Output the [x, y] coordinate of the center of the cell containing the given text.  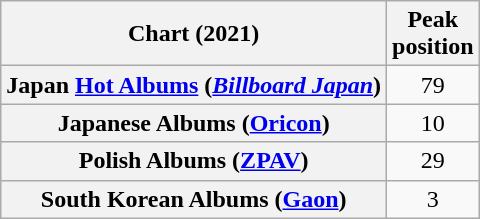
29 [433, 161]
Polish Albums (ZPAV) [194, 161]
79 [433, 85]
Japanese Albums (Oricon) [194, 123]
3 [433, 199]
Japan Hot Albums (Billboard Japan) [194, 85]
10 [433, 123]
Chart (2021) [194, 34]
South Korean Albums (Gaon) [194, 199]
Peakposition [433, 34]
